Detect which cell encompasses the target text, then output its (X, Y) center coordinate. 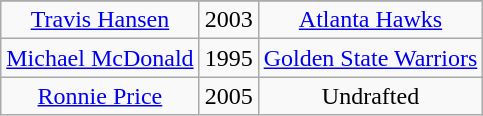
2005 (228, 96)
Golden State Warriors (370, 58)
Undrafted (370, 96)
1995 (228, 58)
Michael McDonald (100, 58)
Travis Hansen (100, 20)
Ronnie Price (100, 96)
Atlanta Hawks (370, 20)
2003 (228, 20)
